Return (x, y) of the center of cell containing provided text 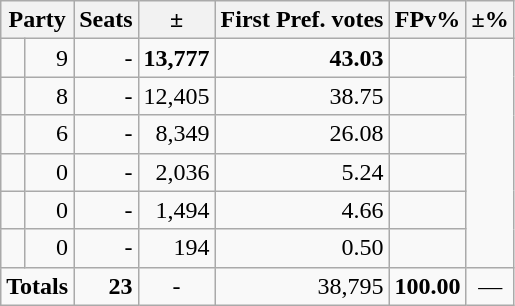
FPv% (428, 20)
23 (106, 286)
12,405 (176, 96)
4.66 (302, 210)
±% (490, 20)
26.08 (302, 134)
6 (48, 134)
8,349 (176, 134)
8 (48, 96)
194 (176, 248)
13,777 (176, 58)
First Pref. votes (302, 20)
100.00 (428, 286)
Party (38, 20)
9 (48, 58)
5.24 (302, 172)
1,494 (176, 210)
43.03 (302, 58)
— (490, 286)
0.50 (302, 248)
2,036 (176, 172)
Seats (106, 20)
38.75 (302, 96)
± (176, 20)
38,795 (302, 286)
Totals (38, 286)
